Pinpoint the cell where the given text exists, returning its [X, Y] midpoint coordinate. 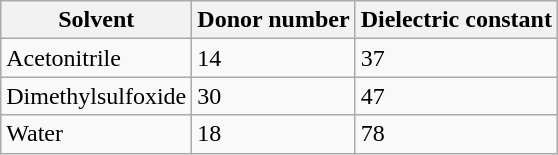
14 [274, 58]
30 [274, 96]
78 [456, 134]
Dielectric constant [456, 20]
Water [96, 134]
47 [456, 96]
37 [456, 58]
18 [274, 134]
Acetonitrile [96, 58]
Donor number [274, 20]
Solvent [96, 20]
Dimethylsulfoxide [96, 96]
